Return the (X, Y) coordinate for the center point of the cell that contains the specified text.  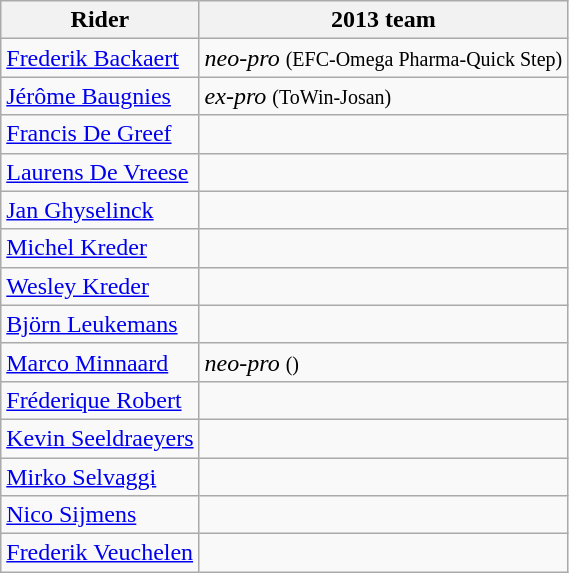
Nico Sijmens (100, 515)
Fréderique Robert (100, 400)
neo-pro () (384, 362)
Francis De Greef (100, 134)
Frederik Veuchelen (100, 553)
neo-pro (EFC-Omega Pharma-Quick Step) (384, 58)
Frederik Backaert (100, 58)
Björn Leukemans (100, 324)
Mirko Selvaggi (100, 477)
Jan Ghyselinck (100, 210)
Wesley Kreder (100, 286)
ex-pro (ToWin-Josan) (384, 96)
Jérôme Baugnies (100, 96)
Laurens De Vreese (100, 172)
Rider (100, 20)
Kevin Seeldraeyers (100, 438)
Marco Minnaard (100, 362)
Michel Kreder (100, 248)
2013 team (384, 20)
